Pinpoint the cell where the given text exists, returning its [X, Y] midpoint coordinate. 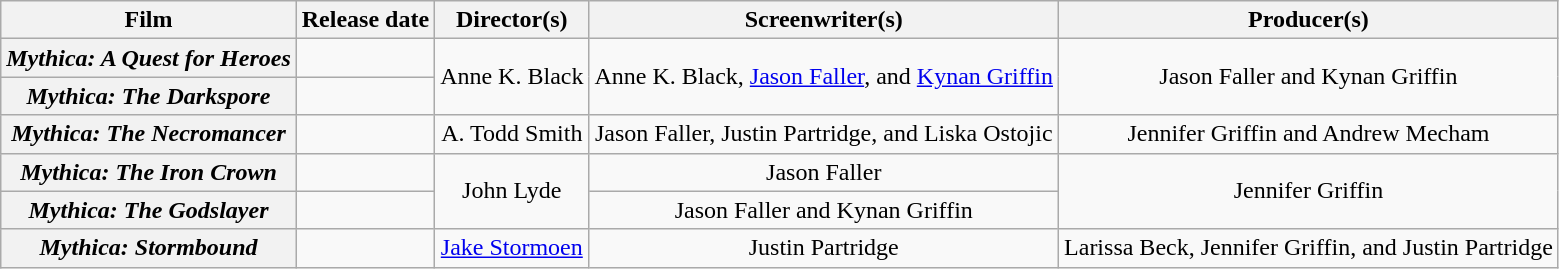
Mythica: The Iron Crown [149, 172]
Larissa Beck, Jennifer Griffin, and Justin Partridge [1309, 248]
Mythica: The Necromancer [149, 134]
Jennifer Griffin [1309, 191]
Anne K. Black, Jason Faller, and Kynan Griffin [824, 77]
Film [149, 20]
Producer(s) [1309, 20]
Mythica: Stormbound [149, 248]
Mythica: A Quest for Heroes [149, 58]
Jake Stormoen [512, 248]
Mythica: The Godslayer [149, 210]
Mythica: The Darkspore [149, 96]
Anne K. Black [512, 77]
Justin Partridge [824, 248]
A. Todd Smith [512, 134]
Jason Faller, Justin Partridge, and Liska Ostojic [824, 134]
John Lyde [512, 191]
Director(s) [512, 20]
Jennifer Griffin and Andrew Mecham [1309, 134]
Release date [365, 20]
Jason Faller [824, 172]
Screenwriter(s) [824, 20]
